Determine the [X, Y] coordinate at the center of the cell enclosing the given text.  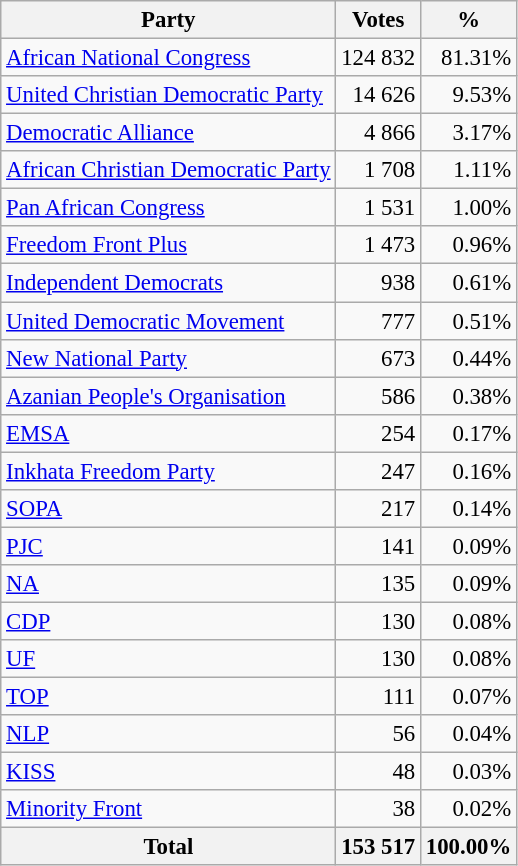
3.17% [469, 133]
586 [378, 396]
Pan African Congress [168, 208]
777 [378, 321]
100.00% [469, 847]
Freedom Front Plus [168, 245]
673 [378, 358]
0.04% [469, 734]
56 [378, 734]
247 [378, 471]
Votes [378, 20]
0.07% [469, 697]
9.53% [469, 95]
0.17% [469, 433]
1.11% [469, 170]
4 866 [378, 133]
0.96% [469, 245]
Total [168, 847]
Democratic Alliance [168, 133]
0.16% [469, 471]
UF [168, 659]
48 [378, 772]
NA [168, 584]
0.14% [469, 509]
EMSA [168, 433]
Inkhata Freedom Party [168, 471]
Party [168, 20]
938 [378, 283]
14 626 [378, 95]
141 [378, 546]
KISS [168, 772]
NLP [168, 734]
1.00% [469, 208]
SOPA [168, 509]
Minority Front [168, 809]
153 517 [378, 847]
0.02% [469, 809]
Independent Democrats [168, 283]
0.38% [469, 396]
0.61% [469, 283]
38 [378, 809]
135 [378, 584]
81.31% [469, 58]
217 [378, 509]
PJC [168, 546]
TOP [168, 697]
% [469, 20]
0.44% [469, 358]
Azanian People's Organisation [168, 396]
African Christian Democratic Party [168, 170]
0.03% [469, 772]
1 473 [378, 245]
124 832 [378, 58]
1 708 [378, 170]
African National Congress [168, 58]
CDP [168, 621]
New National Party [168, 358]
1 531 [378, 208]
111 [378, 697]
United Christian Democratic Party [168, 95]
254 [378, 433]
0.51% [469, 321]
United Democratic Movement [168, 321]
